Return the (X, Y) coordinate for the center point of the cell that contains the specified text.  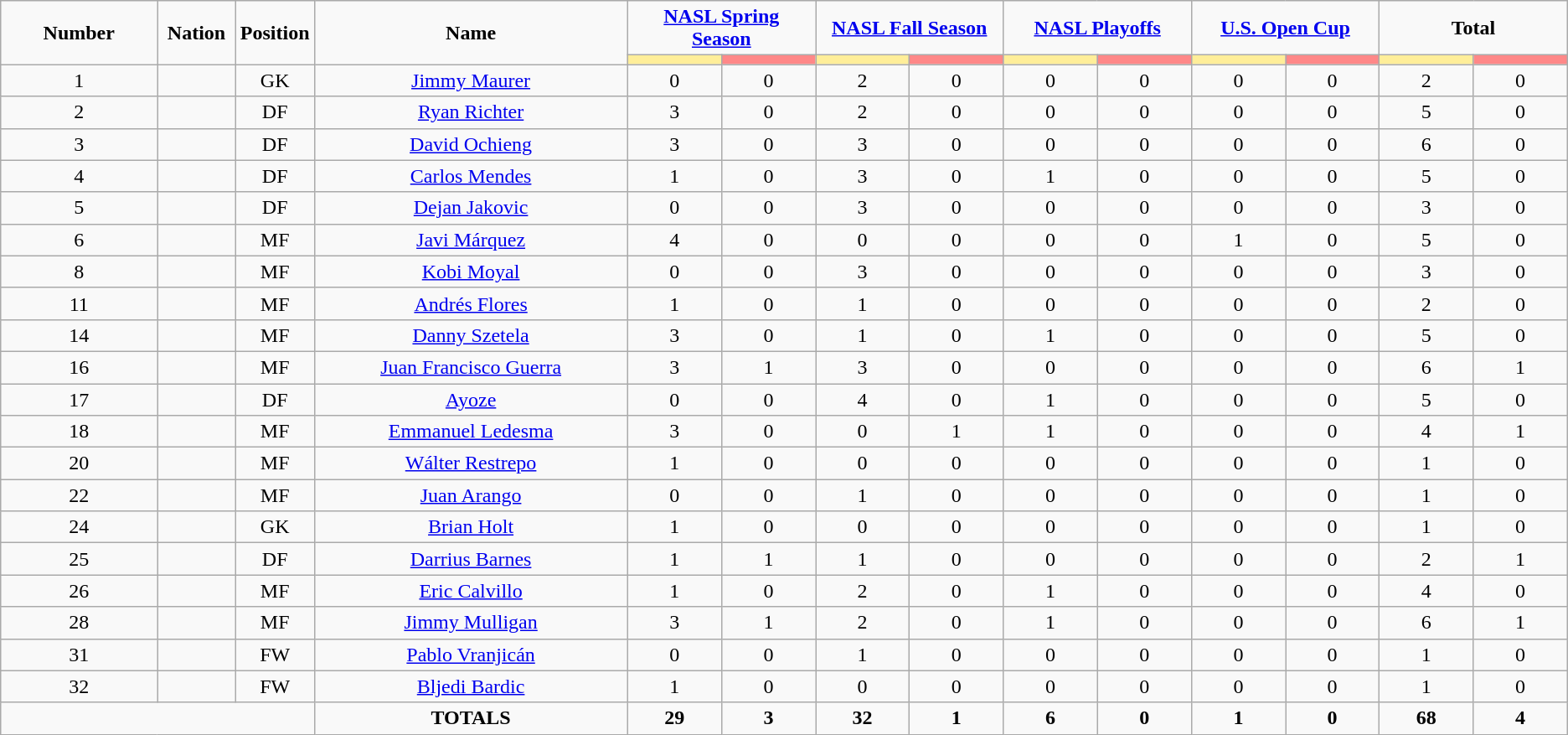
25 (79, 559)
Pablo Vranjicán (471, 655)
Juan Arango (471, 495)
NASL Playoffs (1097, 28)
Andrés Flores (471, 303)
28 (79, 623)
29 (674, 718)
24 (79, 527)
NASL Spring Season (721, 28)
Darrius Barnes (471, 559)
Name (471, 33)
Jimmy Maurer (471, 80)
26 (79, 591)
17 (79, 400)
Jimmy Mulligan (471, 623)
Emmanuel Ledesma (471, 432)
Wálter Restrepo (471, 463)
Bljedi Bardic (471, 686)
Ryan Richter (471, 112)
8 (79, 272)
20 (79, 463)
22 (79, 495)
Javi Márquez (471, 240)
16 (79, 367)
NASL Fall Season (910, 28)
U.S. Open Cup (1285, 28)
Danny Szetela (471, 335)
Dejan Jakovic (471, 208)
Number (79, 33)
68 (1426, 718)
Kobi Moyal (471, 272)
TOTALS (471, 718)
Juan Francisco Guerra (471, 367)
Nation (197, 33)
11 (79, 303)
Ayoze (471, 400)
David Ochieng (471, 144)
14 (79, 335)
Carlos Mendes (471, 176)
Eric Calvillo (471, 591)
Position (275, 33)
31 (79, 655)
Total (1474, 28)
18 (79, 432)
Brian Holt (471, 527)
